Locate the cell with the specified text and output its [X, Y] center coordinate. 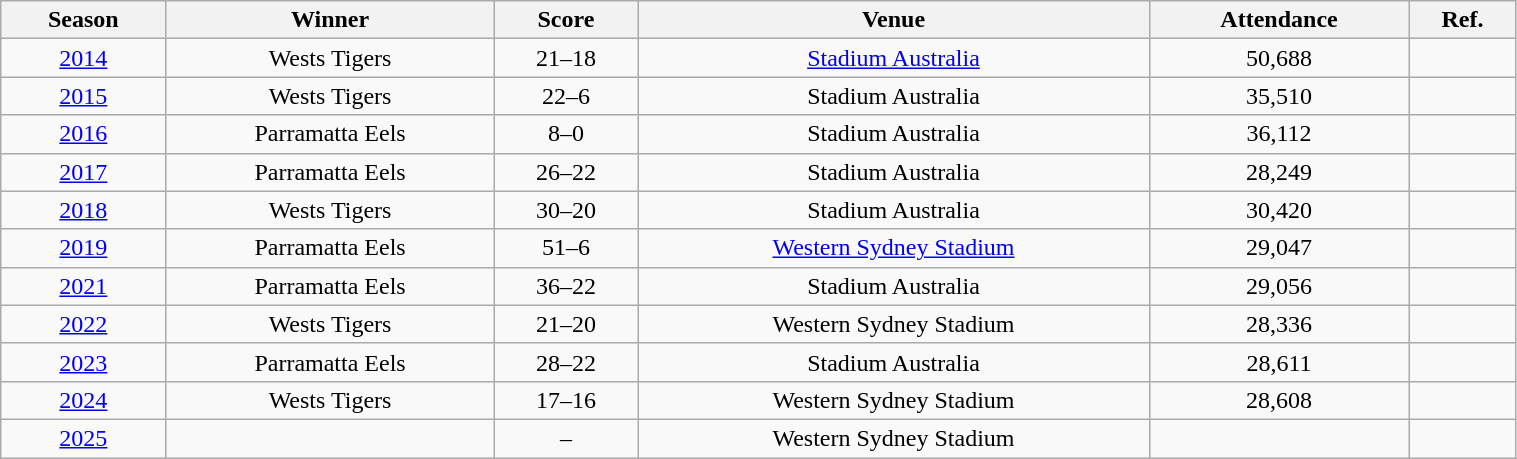
28,249 [1279, 172]
Venue [894, 20]
17–16 [566, 400]
2021 [84, 286]
2019 [84, 248]
28,608 [1279, 400]
– [566, 438]
22–6 [566, 96]
36,112 [1279, 134]
2016 [84, 134]
2017 [84, 172]
30–20 [566, 210]
29,047 [1279, 248]
26–22 [566, 172]
35,510 [1279, 96]
28–22 [566, 362]
30,420 [1279, 210]
Season [84, 20]
2014 [84, 58]
Score [566, 20]
21–20 [566, 324]
36–22 [566, 286]
51–6 [566, 248]
21–18 [566, 58]
2022 [84, 324]
50,688 [1279, 58]
Winner [330, 20]
2023 [84, 362]
Attendance [1279, 20]
2018 [84, 210]
2025 [84, 438]
Ref. [1462, 20]
8–0 [566, 134]
28,611 [1279, 362]
2015 [84, 96]
2024 [84, 400]
29,056 [1279, 286]
28,336 [1279, 324]
